Search for the cell housing the specified text and yield its (x, y) center coordinate. 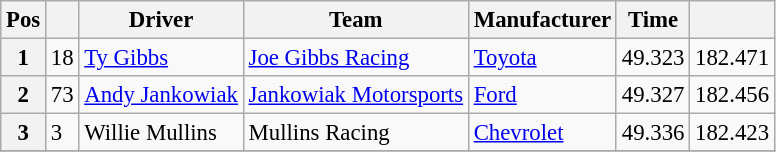
182.423 (732, 133)
49.323 (652, 58)
Time (652, 20)
73 (62, 95)
Team (356, 20)
Andy Jankowiak (161, 95)
Chevrolet (542, 133)
182.456 (732, 95)
Ty Gibbs (161, 58)
1 (24, 58)
2 (24, 95)
49.336 (652, 133)
Manufacturer (542, 20)
18 (62, 58)
Mullins Racing (356, 133)
Jankowiak Motorsports (356, 95)
Driver (161, 20)
49.327 (652, 95)
Joe Gibbs Racing (356, 58)
Ford (542, 95)
Pos (24, 20)
Toyota (542, 58)
Willie Mullins (161, 133)
182.471 (732, 58)
